From the cell containing the given text, extract its center point as (X, Y) coordinate. 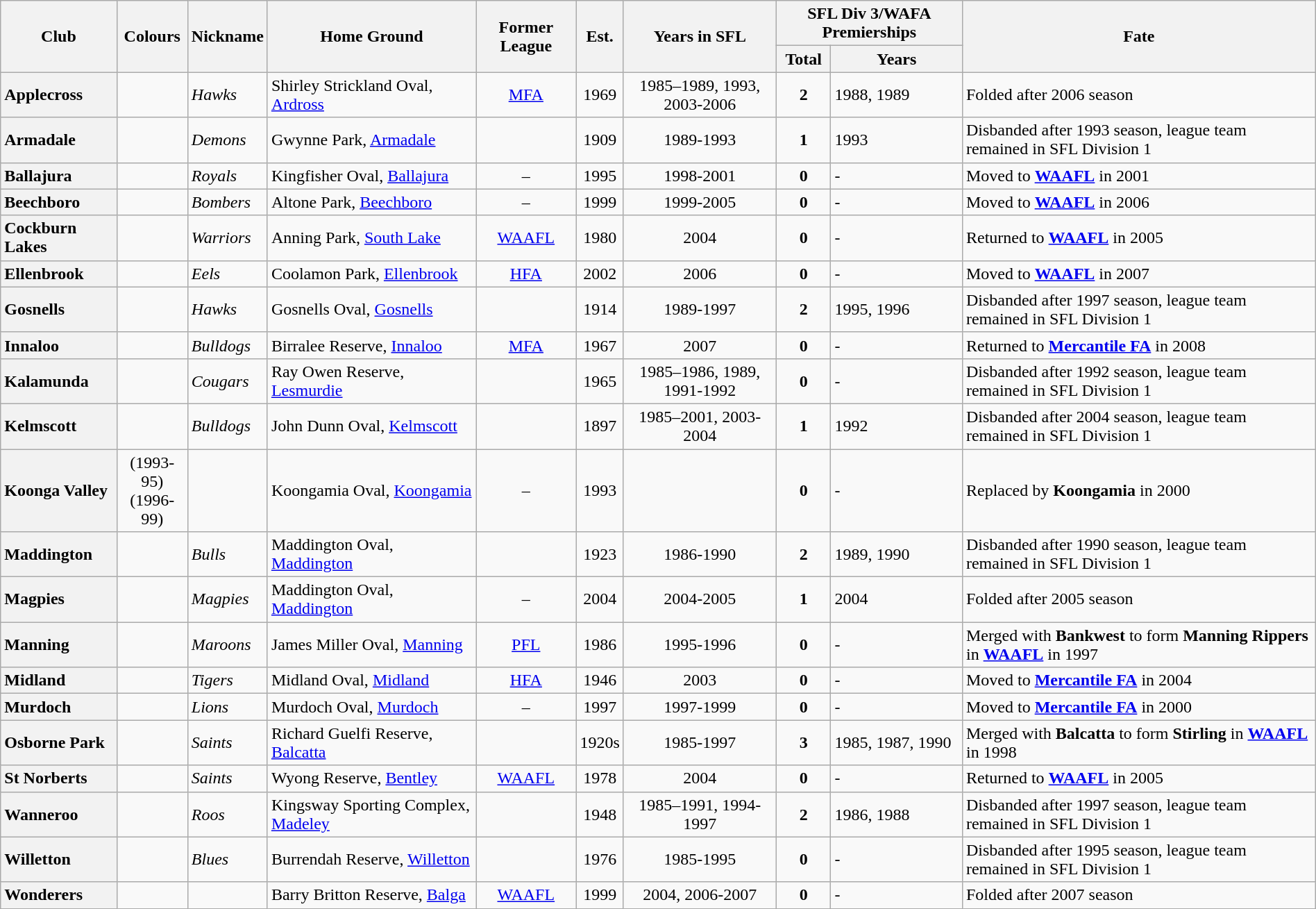
1988, 1989 (897, 94)
Armadale (58, 140)
Folded after 2007 season (1138, 895)
1948 (600, 814)
Kingfisher Oval, Ballajura (371, 176)
1985–1989, 1993, 2003-2006 (700, 94)
Innaloo (58, 345)
1985–1986, 1989, 1991-1992 (700, 381)
1986-1990 (700, 554)
Folded after 2006 season (1138, 94)
Burrendah Reserve, Willetton (371, 860)
Ballajura (58, 176)
1995-1996 (700, 644)
1985, 1987, 1990 (897, 743)
James Miller Oval, Manning (371, 644)
Altone Park, Beechboro (371, 202)
Willetton (58, 860)
Applecross (58, 94)
1946 (600, 681)
1986, 1988 (897, 814)
1986 (600, 644)
Koongamia Oval, Koongamia (371, 490)
Colours (152, 36)
1897 (600, 426)
Blues (228, 860)
1985-1995 (700, 860)
Osborne Park (58, 743)
Cougars (228, 381)
1914 (600, 310)
Coolamon Park, Ellenbrook (371, 274)
Disbanded after 2004 season, league team remained in SFL Division 1 (1138, 426)
Midland (58, 681)
Moved to WAAFL in 2001 (1138, 176)
1978 (600, 778)
1995, 1996 (897, 310)
Eels (228, 274)
Barry Britton Reserve, Balga (371, 895)
Tigers (228, 681)
Gwynne Park, Armadale (371, 140)
Returned to Mercantile FA in 2008 (1138, 345)
Kelmscott (58, 426)
Wyong Reserve, Bentley (371, 778)
1997 (600, 707)
Maddington (58, 554)
Shirley Strickland Oval, Ardross (371, 94)
Wanneroo (58, 814)
1997-1999 (700, 707)
Lions (228, 707)
Ellenbrook (58, 274)
Total (804, 59)
Beechboro (58, 202)
Koonga Valley (58, 490)
Gosnells Oval, Gosnells (371, 310)
Wonderers (58, 895)
Cockburn Lakes (58, 237)
Folded after 2005 season (1138, 600)
Club (58, 36)
Disbanded after 1990 season, league team remained in SFL Division 1 (1138, 554)
2007 (700, 345)
1969 (600, 94)
1985–2001, 2003-2004 (700, 426)
Maroons (228, 644)
1965 (600, 381)
John Dunn Oval, Kelmscott (371, 426)
3 (804, 743)
Nickname (228, 36)
Demons (228, 140)
Bombers (228, 202)
Kalamunda (58, 381)
Replaced by Koongamia in 2000 (1138, 490)
Disbanded after 1992 season, league team remained in SFL Division 1 (1138, 381)
2002 (600, 274)
St Norberts (58, 778)
2006 (700, 274)
Disbanded after 1993 season, league team remained in SFL Division 1 (1138, 140)
1998-2001 (700, 176)
Warriors (228, 237)
Murdoch Oval, Murdoch (371, 707)
1909 (600, 140)
Richard Guelfi Reserve, Balcatta (371, 743)
1976 (600, 860)
Manning (58, 644)
Kingsway Sporting Complex, Madeley (371, 814)
Moved to WAAFL in 2006 (1138, 202)
Gosnells (58, 310)
Years in SFL (700, 36)
Merged with Bankwest to form Manning Rippers in WAAFL in 1997 (1138, 644)
Moved to Mercantile FA in 2000 (1138, 707)
Anning Park, South Lake (371, 237)
1920s (600, 743)
Moved to Mercantile FA in 2004 (1138, 681)
1980 (600, 237)
1989, 1990 (897, 554)
PFL (526, 644)
Roos (228, 814)
Murdoch (58, 707)
Disbanded after 1995 season, league team remained in SFL Division 1 (1138, 860)
Est. (600, 36)
2004-2005 (700, 600)
Moved to WAAFL in 2007 (1138, 274)
Fate (1138, 36)
Years (897, 59)
2003 (700, 681)
SFL Div 3/WAFA Premierships (869, 24)
Merged with Balcatta to form Stirling in WAAFL in 1998 (1138, 743)
2004, 2006-2007 (700, 895)
1985–1991, 1994-1997 (700, 814)
1923 (600, 554)
1992 (897, 426)
Ray Owen Reserve, Lesmurdie (371, 381)
Birralee Reserve, Innaloo (371, 345)
(1993-95) (1996-99) (152, 490)
1989-1997 (700, 310)
1995 (600, 176)
Royals (228, 176)
Bulls (228, 554)
1999-2005 (700, 202)
1985-1997 (700, 743)
Home Ground (371, 36)
1989-1993 (700, 140)
1967 (600, 345)
Midland Oval, Midland (371, 681)
Former League (526, 36)
